Determine the [x, y] coordinate at the center of the cell enclosing the given text.  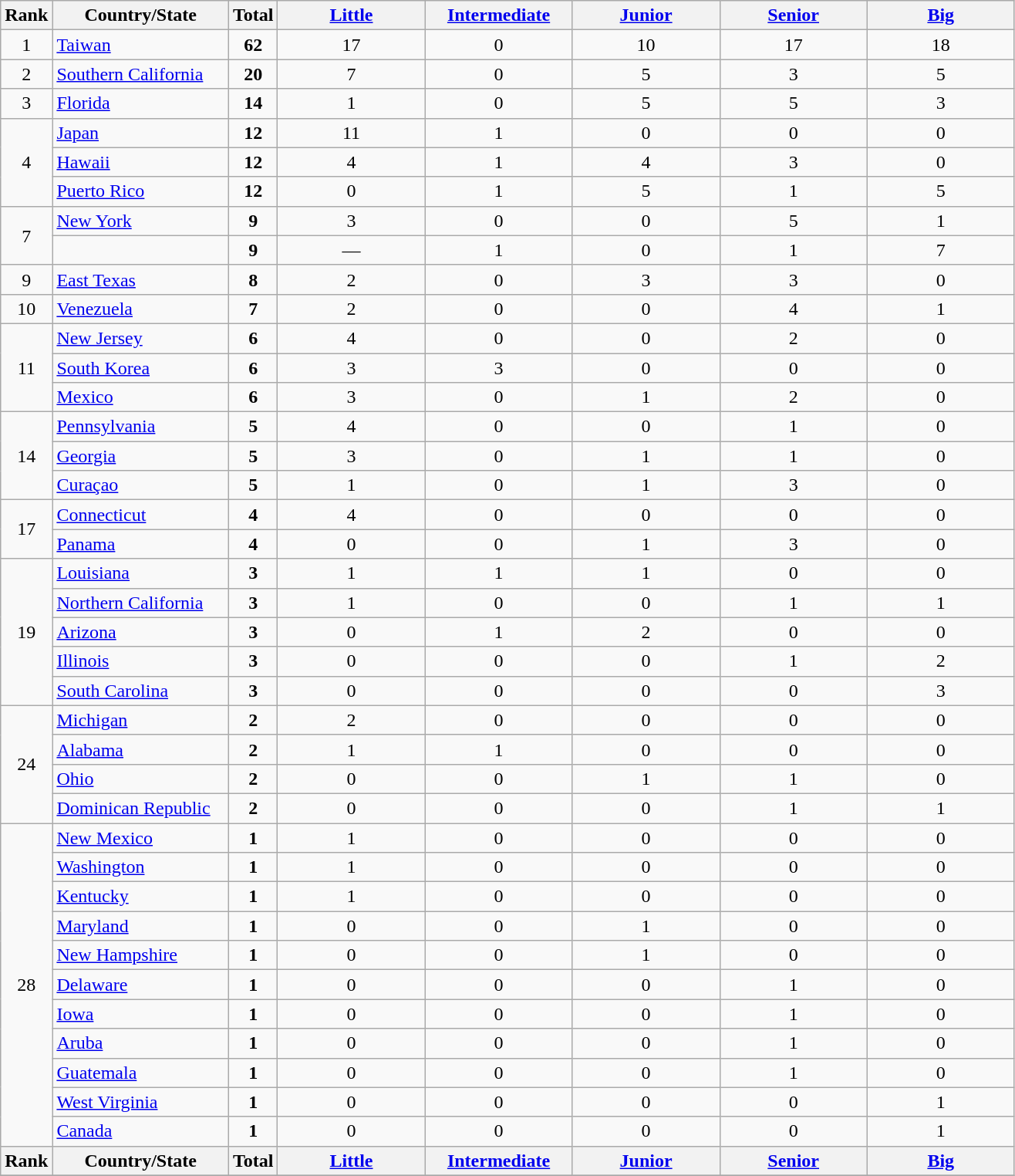
Canada [140, 1131]
South Korea [140, 368]
Northern California [140, 603]
Japan [140, 133]
West Virginia [140, 1102]
Southern California [140, 74]
Louisiana [140, 573]
Dominican Republic [140, 808]
20 [253, 74]
Delaware [140, 985]
Ohio [140, 779]
28 [26, 985]
South Carolina [140, 691]
Kentucky [140, 897]
New Mexico [140, 837]
Illinois [140, 661]
Iowa [140, 1014]
18 [941, 45]
Alabama [140, 749]
Aruba [140, 1043]
Venezuela [140, 309]
East Texas [140, 279]
Michigan [140, 720]
Taiwan [140, 45]
24 [26, 764]
Curaçao [140, 485]
New Hampshire [140, 955]
19 [26, 632]
Hawaii [140, 162]
New York [140, 221]
— [352, 250]
Georgia [140, 456]
Arizona [140, 632]
Connecticut [140, 515]
Pennsylvania [140, 427]
Washington [140, 867]
Panama [140, 544]
New Jersey [140, 338]
62 [253, 45]
Puerto Rico [140, 191]
Mexico [140, 397]
Florida [140, 103]
Guatemala [140, 1073]
8 [253, 279]
Maryland [140, 926]
